Find where the given text appears and provide that cell's center as (x, y) coordinate. 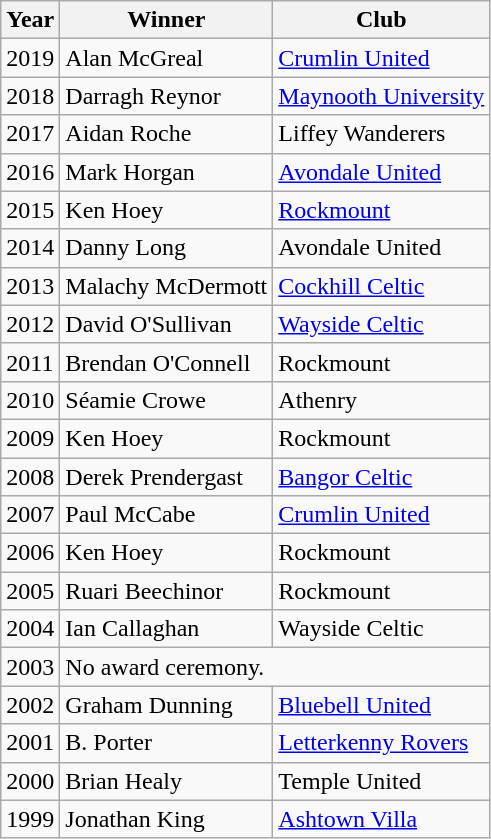
Séamie Crowe (166, 400)
Brendan O'Connell (166, 362)
Athenry (382, 400)
2014 (30, 248)
Year (30, 20)
Ian Callaghan (166, 629)
Ashtown Villa (382, 819)
2016 (30, 172)
2011 (30, 362)
Danny Long (166, 248)
2018 (30, 96)
2007 (30, 515)
1999 (30, 819)
Liffey Wanderers (382, 134)
2003 (30, 667)
Derek Prendergast (166, 477)
Graham Dunning (166, 705)
2015 (30, 210)
Bluebell United (382, 705)
Cockhill Celtic (382, 286)
Mark Horgan (166, 172)
B. Porter (166, 743)
Club (382, 20)
2004 (30, 629)
Aidan Roche (166, 134)
Winner (166, 20)
2010 (30, 400)
Jonathan King (166, 819)
2006 (30, 553)
Bangor Celtic (382, 477)
Temple United (382, 781)
Paul McCabe (166, 515)
Brian Healy (166, 781)
Darragh Reynor (166, 96)
2000 (30, 781)
2017 (30, 134)
Alan McGreal (166, 58)
2008 (30, 477)
Malachy McDermott (166, 286)
2009 (30, 438)
2001 (30, 743)
2013 (30, 286)
Ruari Beechinor (166, 591)
2005 (30, 591)
2002 (30, 705)
No award ceremony. (275, 667)
2012 (30, 324)
David O'Sullivan (166, 324)
Letterkenny Rovers (382, 743)
2019 (30, 58)
Maynooth University (382, 96)
